Return the [x, y] coordinate for the center point of the cell that contains the specified text.  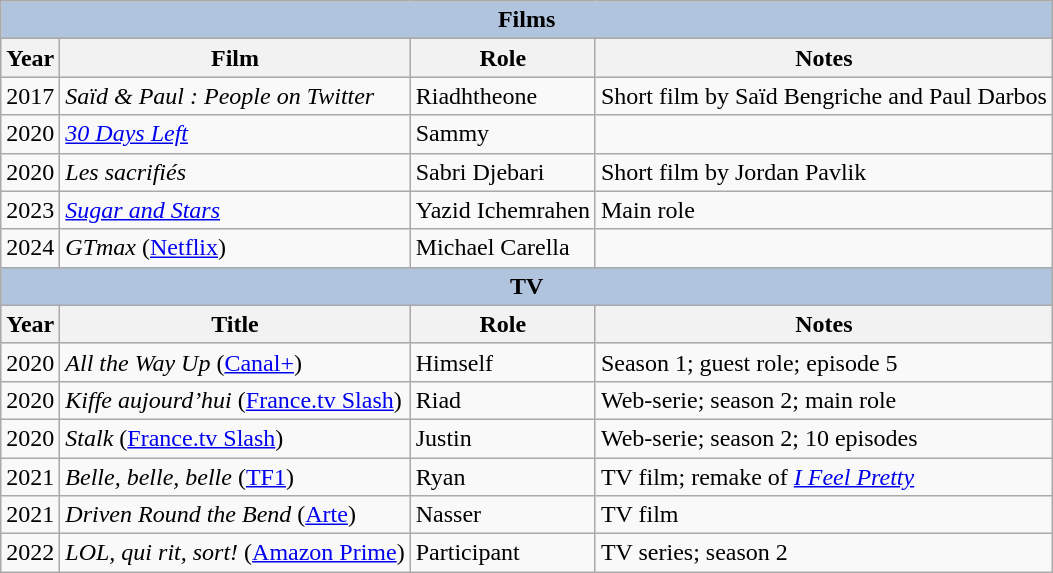
30 Days Left [235, 134]
TV film; remake of I Feel Pretty [824, 477]
Riadhtheone [502, 96]
Short film by Saïd Bengriche and Paul Darbos [824, 96]
Riad [502, 400]
Participant [502, 553]
Stalk (France.tv Slash) [235, 438]
All the Way Up (Canal+) [235, 362]
Justin [502, 438]
TV [527, 286]
Nasser [502, 515]
2024 [30, 248]
Web-serie; season 2; 10 episodes [824, 438]
GTmax (Netflix) [235, 248]
Title [235, 324]
Web-serie; season 2; main role [824, 400]
Kiffe aujourd’hui (France.tv Slash) [235, 400]
Season 1; guest role; episode 5 [824, 362]
Films [527, 20]
Driven Round the Bend (Arte) [235, 515]
Yazid Ichemrahen [502, 210]
Film [235, 58]
Sugar and Stars [235, 210]
2017 [30, 96]
Sammy [502, 134]
Belle, belle, belle (TF1) [235, 477]
Les sacrifiés [235, 172]
2022 [30, 553]
TV series; season 2 [824, 553]
TV film [824, 515]
Michael Carella [502, 248]
Short film by Jordan Pavlik [824, 172]
Saïd & Paul : People on Twitter [235, 96]
2023 [30, 210]
Main role [824, 210]
Himself [502, 362]
Sabri Djebari [502, 172]
LOL, qui rit, sort! (Amazon Prime) [235, 553]
Ryan [502, 477]
